Provide the [X, Y] coordinate of the cell's center where the given text is located.  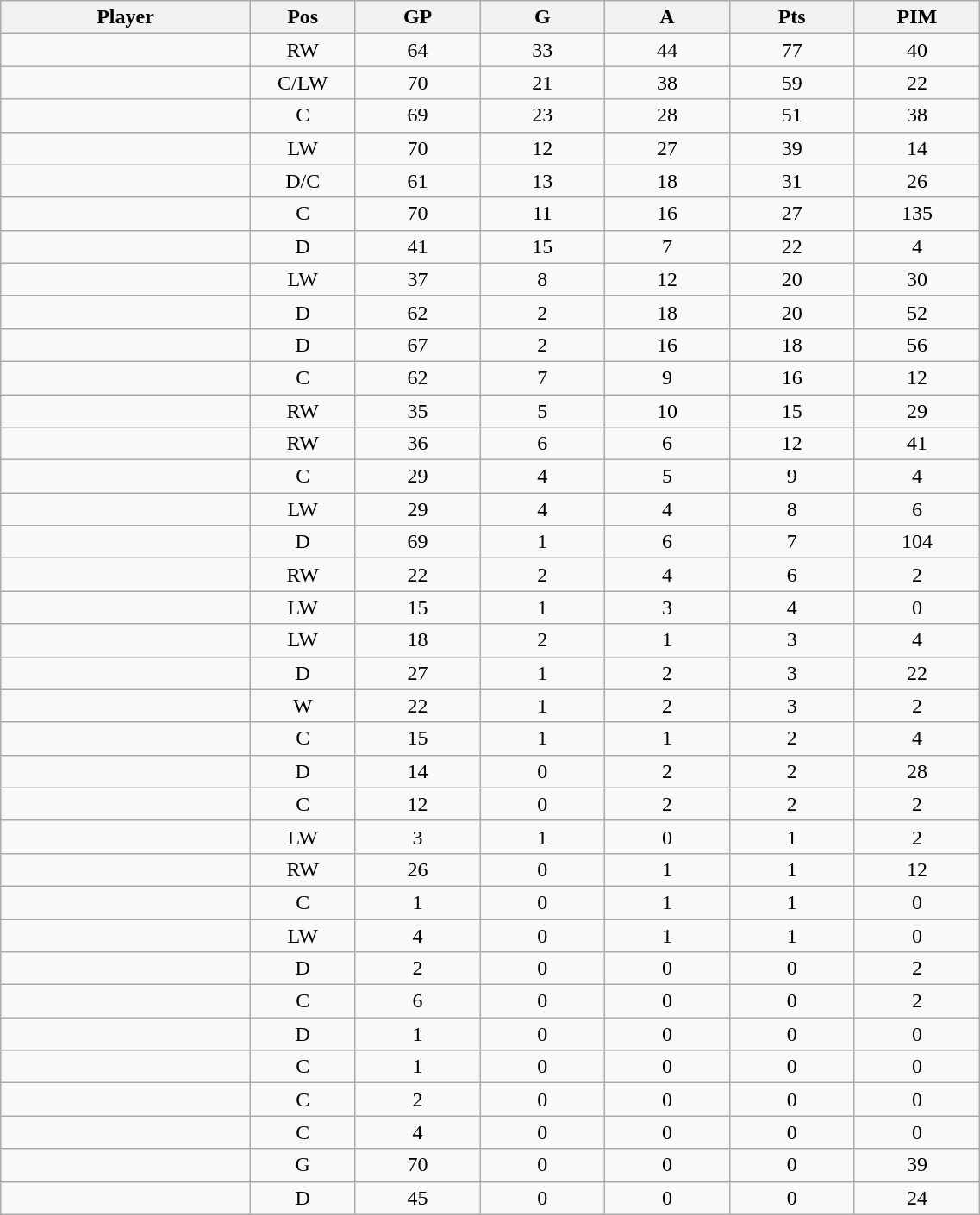
31 [791, 181]
A [667, 17]
24 [917, 1198]
33 [543, 50]
104 [917, 542]
67 [417, 345]
Pos [303, 17]
51 [791, 115]
W [303, 706]
PIM [917, 17]
45 [417, 1198]
11 [543, 214]
64 [417, 50]
21 [543, 83]
36 [417, 444]
13 [543, 181]
44 [667, 50]
D/C [303, 181]
77 [791, 50]
52 [917, 312]
Player [126, 17]
10 [667, 411]
40 [917, 50]
23 [543, 115]
GP [417, 17]
C/LW [303, 83]
135 [917, 214]
35 [417, 411]
59 [791, 83]
56 [917, 345]
Pts [791, 17]
30 [917, 279]
61 [417, 181]
37 [417, 279]
